Return [X, Y] of the center of cell containing provided text 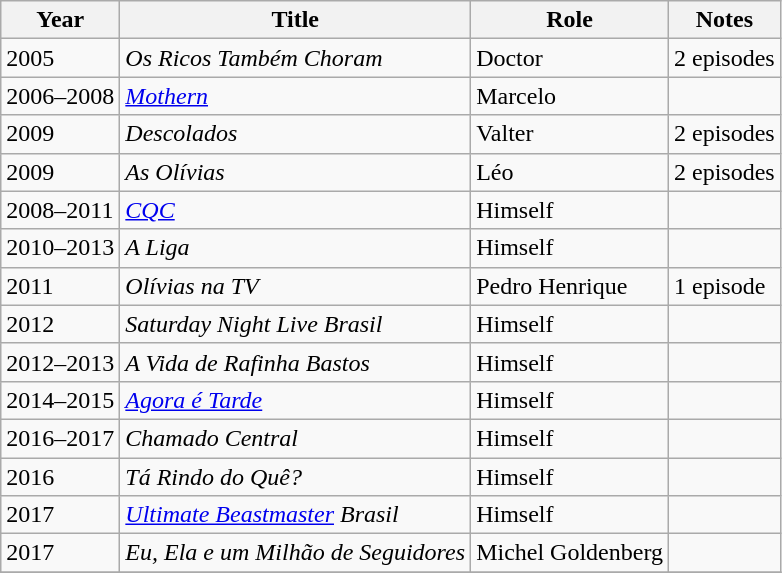
Agora é Tarde [296, 400]
A Vida de Rafinha Bastos [296, 362]
Role [570, 20]
Olívias na TV [296, 286]
Os Ricos Também Choram [296, 58]
2012 [60, 324]
2016 [60, 477]
2014–2015 [60, 400]
A Liga [296, 248]
2016–2017 [60, 438]
Marcelo [570, 96]
Pedro Henrique [570, 286]
2010–2013 [60, 248]
Doctor [570, 58]
Title [296, 20]
Valter [570, 134]
Notes [725, 20]
2005 [60, 58]
Michel Goldenberg [570, 553]
As Olívias [296, 172]
Chamado Central [296, 438]
2006–2008 [60, 96]
Tá Rindo do Quê? [296, 477]
Eu, Ela e um Milhão de Seguidores [296, 553]
Descolados [296, 134]
Mothern [296, 96]
2012–2013 [60, 362]
1 episode [725, 286]
Year [60, 20]
Saturday Night Live Brasil [296, 324]
Ultimate Beastmaster Brasil [296, 515]
CQC [296, 210]
2008–2011 [60, 210]
2011 [60, 286]
Léo [570, 172]
